Output the (x, y) coordinate of the center of the cell containing the given text.  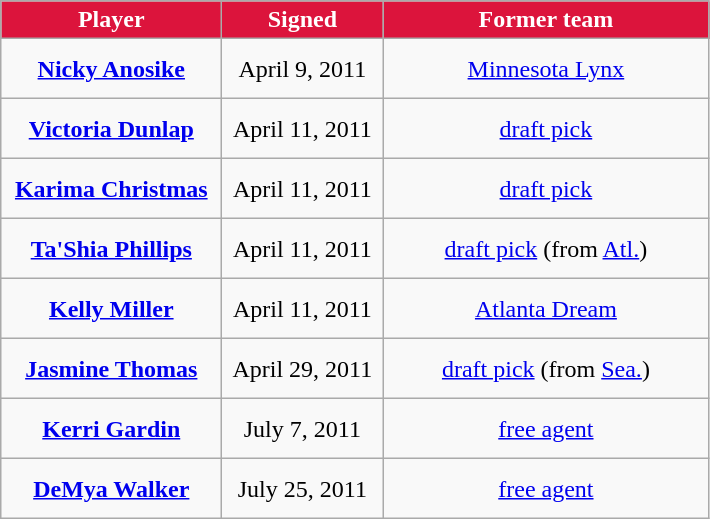
July 25, 2011 (302, 489)
April 9, 2011 (302, 69)
Kelly Miller (112, 309)
Victoria Dunlap (112, 129)
Former team (546, 20)
Kerri Gardin (112, 429)
April 29, 2011 (302, 369)
draft pick (from Atl.) (546, 249)
draft pick (from Sea.) (546, 369)
Player (112, 20)
Ta'Shia Phillips (112, 249)
Karima Christmas (112, 189)
Nicky Anosike (112, 69)
Jasmine Thomas (112, 369)
DeMya Walker (112, 489)
Signed (302, 20)
July 7, 2011 (302, 429)
Atlanta Dream (546, 309)
Minnesota Lynx (546, 69)
